Return the (X, Y) coordinate for the center point of the cell that contains the specified text.  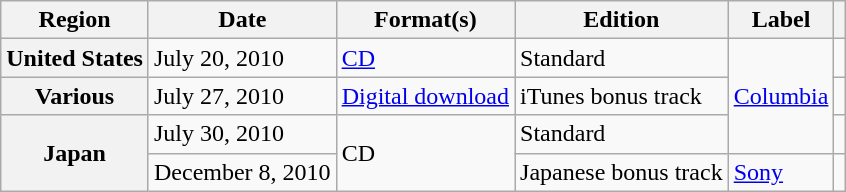
United States (75, 58)
Format(s) (425, 20)
Region (75, 20)
July 27, 2010 (242, 96)
Digital download (425, 96)
Edition (622, 20)
Japan (75, 153)
July 20, 2010 (242, 58)
Japanese bonus track (622, 172)
Date (242, 20)
iTunes bonus track (622, 96)
July 30, 2010 (242, 134)
Columbia (781, 96)
Sony (781, 172)
December 8, 2010 (242, 172)
Various (75, 96)
Label (781, 20)
